Identify which cell holds the provided text, then report its (x, y) central coordinate. 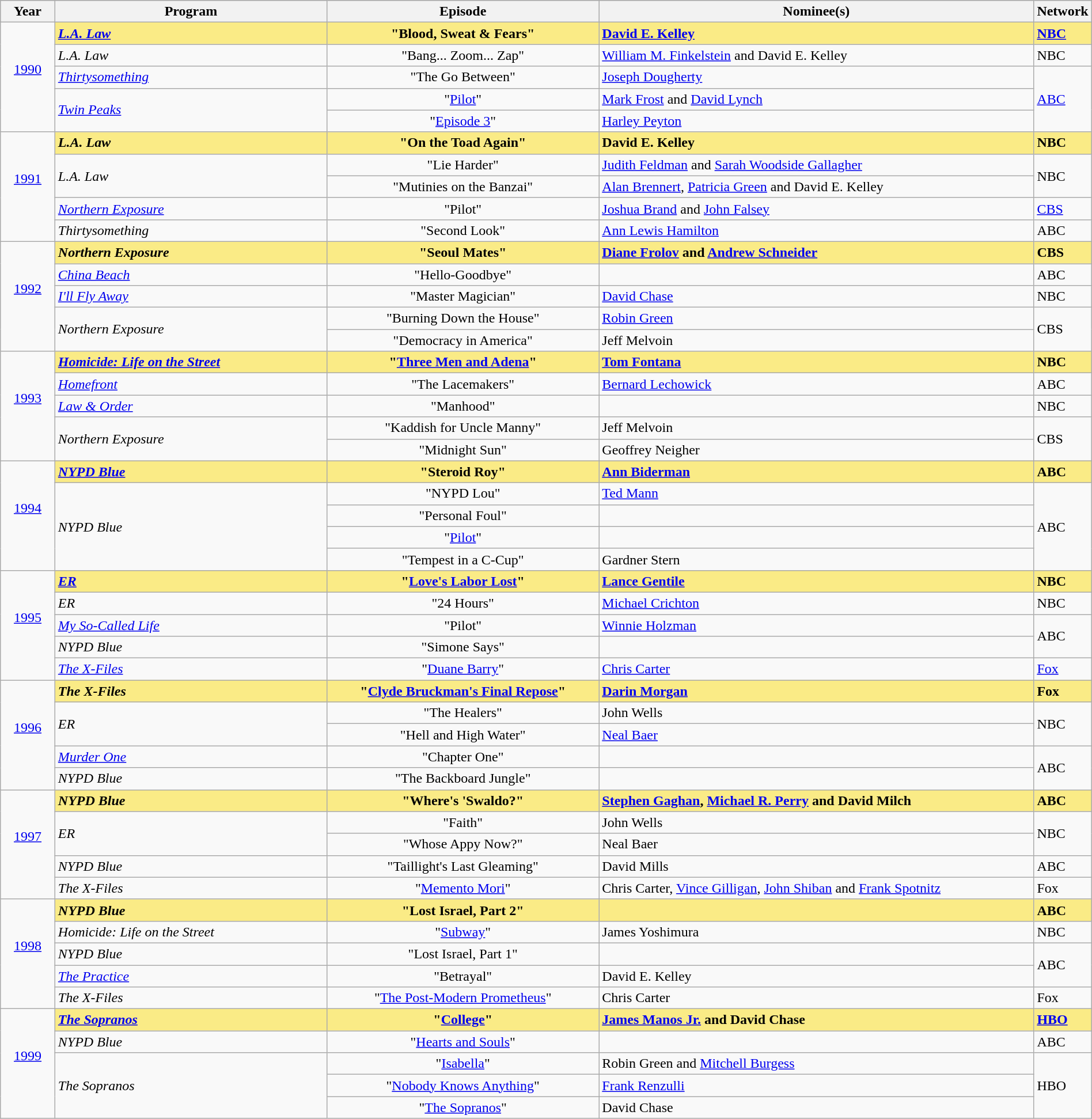
"Taillight's Last Gleaming" (463, 866)
Bernard Lechowick (817, 384)
"Three Men and Adena" (463, 362)
James Manos Jr. and David Chase (817, 1020)
"Where's 'Swaldo?" (463, 801)
"Midnight Sun" (463, 450)
"Memento Mori" (463, 888)
"Lost Israel, Part 1" (463, 954)
1997 (28, 844)
"The Sopranos" (463, 1107)
"Personal Foul" (463, 515)
1995 (28, 625)
"The Lacemakers" (463, 384)
"Master Magician" (463, 297)
"Hell and High Water" (463, 735)
Lance Gentile (817, 581)
"The Go Between" (463, 77)
"Manhood" (463, 406)
Judith Feldman and Sarah Woodside Gallagher (817, 165)
Frank Renzulli (817, 1086)
"NYPD Lou" (463, 494)
Ann Biderman (817, 472)
1991 (28, 187)
David Mills (817, 866)
"Blood, Sweat & Fears" (463, 33)
"Tempest in a C-Cup" (463, 559)
"Mutinies on the Banzai" (463, 187)
Network (1063, 12)
Mark Frost and David Lynch (817, 99)
Murder One (191, 757)
"Burning Down the House" (463, 318)
Twin Peaks (191, 110)
Alan Brennert, Patricia Green and David E. Kelley (817, 187)
"Steroid Roy" (463, 472)
"Hello-Goodbye" (463, 275)
1992 (28, 296)
"Hearts and Souls" (463, 1042)
Harley Peyton (817, 121)
Ann Lewis Hamilton (817, 230)
Chris Carter, Vince Gilligan, John Shiban and Frank Spotnitz (817, 888)
"Second Look" (463, 230)
Ted Mann (817, 494)
My So-Called Life (191, 625)
"Subway" (463, 932)
1993 (28, 406)
Year (28, 12)
"The Healers" (463, 713)
Diane Frolov and Andrew Schneider (817, 252)
I'll Fly Away (191, 297)
"Nobody Knows Anything" (463, 1086)
Winnie Holzman (817, 625)
"Duane Barry" (463, 669)
"Isabella" (463, 1064)
"The Post-Modern Prometheus" (463, 998)
Joseph Dougherty (817, 77)
Stephen Gaghan, Michael R. Perry and David Milch (817, 801)
Gardner Stern (817, 559)
1998 (28, 954)
"24 Hours" (463, 603)
Michael Crichton (817, 603)
"Whose Appy Now?" (463, 844)
"Love's Labor Lost" (463, 581)
William M. Finkelstein and David E. Kelley (817, 55)
Homefront (191, 384)
Program (191, 12)
1994 (28, 515)
"Chapter One" (463, 757)
Darin Morgan (817, 691)
"Seoul Mates" (463, 252)
"Betrayal" (463, 976)
"Democracy in America" (463, 340)
Episode (463, 12)
James Yoshimura (817, 932)
"College" (463, 1020)
Joshua Brand and John Falsey (817, 208)
Robin Green (817, 318)
"Kaddish for Uncle Manny" (463, 428)
1990 (28, 77)
"Simone Says" (463, 647)
Robin Green and Mitchell Burgess (817, 1064)
"Faith" (463, 822)
Nominee(s) (817, 12)
"Bang... Zoom... Zap" (463, 55)
"Episode 3" (463, 121)
"The Backboard Jungle" (463, 779)
1999 (28, 1064)
The Practice (191, 976)
1996 (28, 735)
China Beach (191, 275)
Geoffrey Neigher (817, 450)
Law & Order (191, 406)
Tom Fontana (817, 362)
"On the Toad Again" (463, 143)
"Clyde Bruckman's Final Repose" (463, 691)
"Lie Harder" (463, 165)
"Lost Israel, Part 2" (463, 910)
